Search for the cell housing the specified text and yield its [x, y] center coordinate. 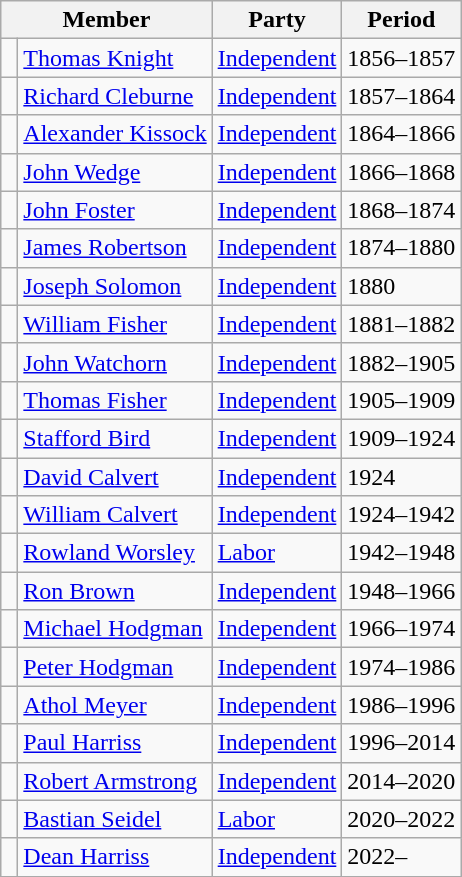
1856–1857 [402, 58]
1966–1974 [402, 629]
Bastian Seidel [115, 819]
1905–1909 [402, 400]
1942–1948 [402, 553]
1924 [402, 477]
1880 [402, 286]
Robert Armstrong [115, 781]
1924–1942 [402, 515]
Peter Hodgman [115, 667]
Thomas Fisher [115, 400]
Athol Meyer [115, 705]
2020–2022 [402, 819]
1857–1864 [402, 96]
2014–2020 [402, 781]
James Robertson [115, 248]
John Foster [115, 210]
William Calvert [115, 515]
1996–2014 [402, 743]
Party [277, 20]
Member [106, 20]
John Watchorn [115, 362]
Richard Cleburne [115, 96]
Stafford Bird [115, 438]
1864–1866 [402, 134]
Rowland Worsley [115, 553]
Dean Harriss [115, 857]
1909–1924 [402, 438]
Michael Hodgman [115, 629]
1866–1868 [402, 172]
1986–1996 [402, 705]
Period [402, 20]
1881–1882 [402, 324]
1874–1880 [402, 248]
William Fisher [115, 324]
John Wedge [115, 172]
1868–1874 [402, 210]
Paul Harriss [115, 743]
Thomas Knight [115, 58]
Ron Brown [115, 591]
Alexander Kissock [115, 134]
Joseph Solomon [115, 286]
1882–1905 [402, 362]
1948–1966 [402, 591]
2022– [402, 857]
1974–1986 [402, 667]
David Calvert [115, 477]
